Output the (x, y) coordinate of the center of the cell containing the given text.  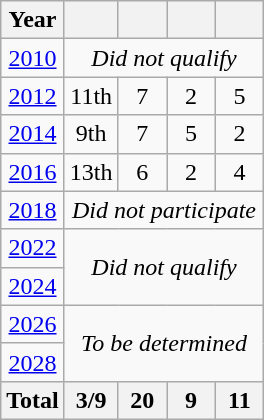
9 (192, 400)
2010 (33, 58)
6 (142, 172)
Total (33, 400)
4 (240, 172)
2022 (33, 248)
11 (240, 400)
20 (142, 400)
Did not participate (164, 210)
2026 (33, 324)
3/9 (91, 400)
9th (91, 134)
2018 (33, 210)
2024 (33, 286)
11th (91, 96)
Year (33, 20)
13th (91, 172)
2012 (33, 96)
2016 (33, 172)
2014 (33, 134)
To be determined (164, 343)
2028 (33, 362)
